Return (x, y) of the center of cell containing provided text 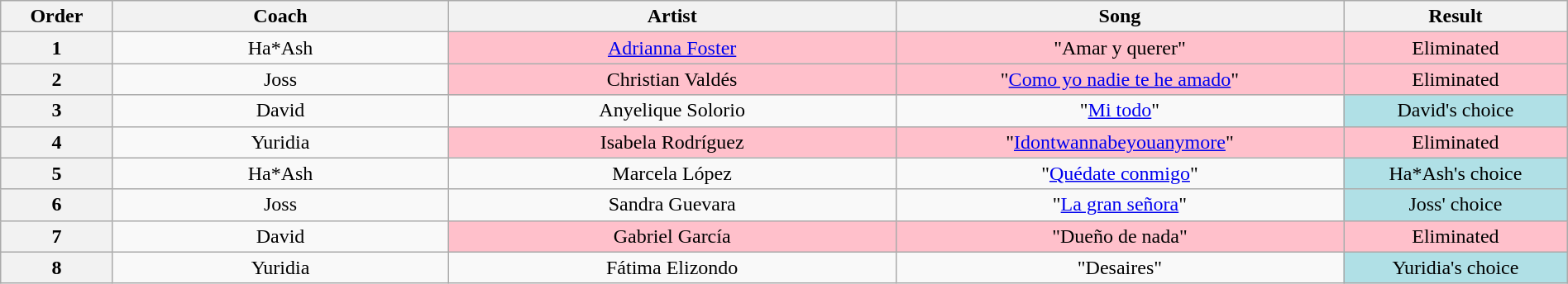
Coach (280, 17)
Gabriel García (672, 236)
Fátima Elizondo (672, 267)
"Dueño de nada" (1120, 236)
Artist (672, 17)
Sandra Guevara (672, 205)
"Amar y querer" (1120, 48)
Marcela López (672, 173)
2 (56, 79)
Order (56, 17)
6 (56, 205)
"Idontwannabeyouanymore" (1120, 142)
8 (56, 267)
Joss' choice (1456, 205)
"Quédate conmigo" (1120, 173)
"Mi todo" (1120, 111)
Result (1456, 17)
5 (56, 173)
7 (56, 236)
Adrianna Foster (672, 48)
"Desaires" (1120, 267)
David's choice (1456, 111)
Isabela Rodríguez (672, 142)
Yuridia's choice (1456, 267)
"Como yo nadie te he amado" (1120, 79)
Song (1120, 17)
Ha*Ash's choice (1456, 173)
Christian Valdés (672, 79)
"La gran señora" (1120, 205)
4 (56, 142)
Anyelique Solorio (672, 111)
1 (56, 48)
3 (56, 111)
